Detect which cell encompasses the target text, then output its (x, y) center coordinate. 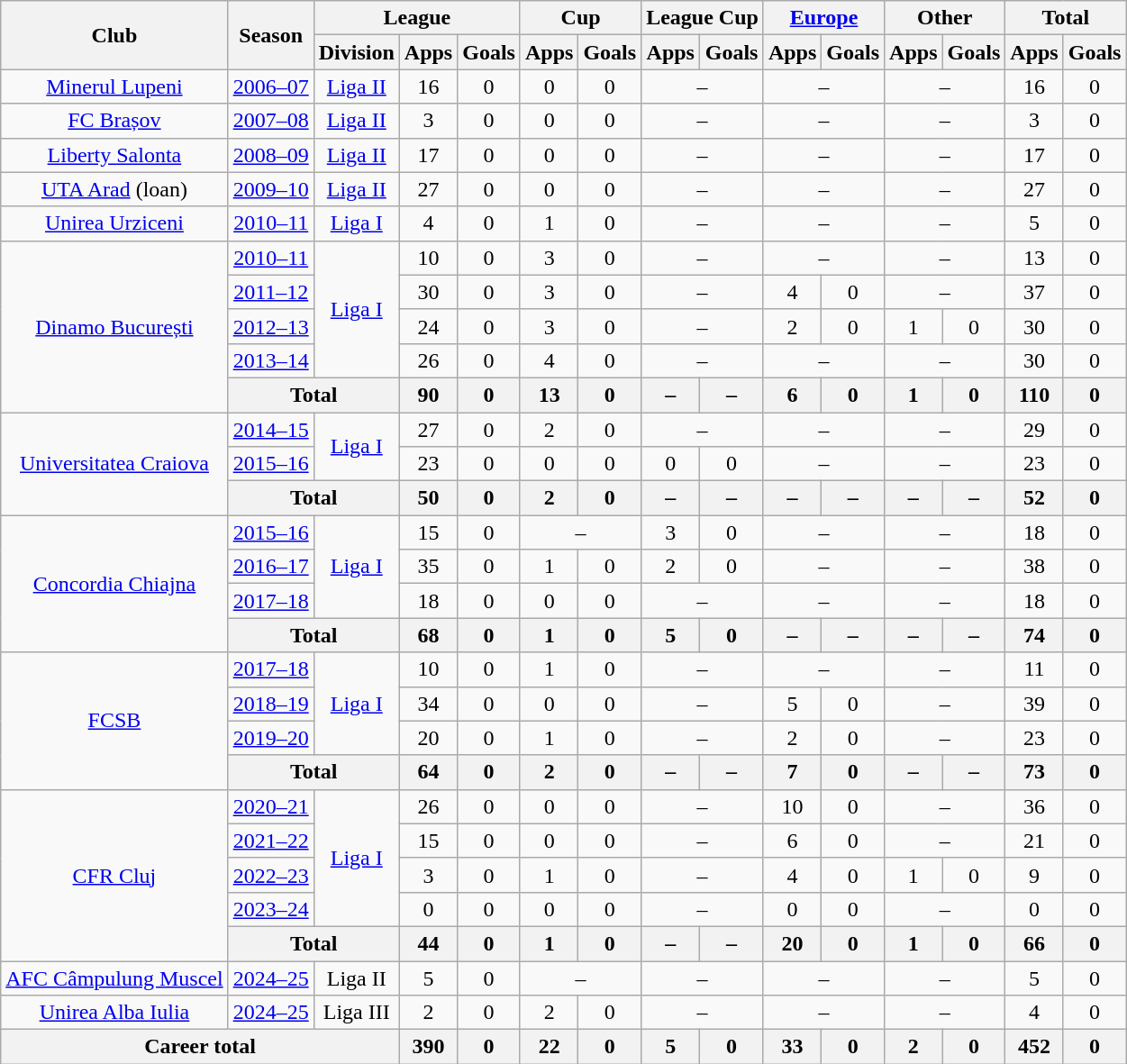
2020–21 (270, 806)
CFR Cluj (114, 875)
Club (114, 35)
2014–15 (270, 430)
FCSB (114, 721)
74 (1034, 635)
22 (549, 1047)
2016–17 (270, 567)
38 (1034, 567)
39 (1034, 704)
2008–09 (270, 155)
League Cup (703, 18)
35 (428, 567)
36 (1034, 806)
33 (792, 1047)
2012–13 (270, 326)
Unirea Urziceni (114, 223)
Europe (823, 18)
390 (428, 1047)
Minerul Lupeni (114, 86)
UTA Arad (loan) (114, 189)
37 (1034, 292)
2021–22 (270, 841)
68 (428, 635)
Liga III (357, 1013)
2013–14 (270, 360)
2006–07 (270, 86)
7 (792, 772)
2019–20 (270, 738)
50 (428, 498)
Season (270, 35)
Unirea Alba Iulia (114, 1013)
Other (945, 18)
Dinamo București (114, 326)
21 (1034, 841)
24 (428, 326)
29 (1034, 430)
2009–10 (270, 189)
2018–19 (270, 704)
Division (357, 52)
452 (1034, 1047)
9 (1034, 875)
League (416, 18)
2011–12 (270, 292)
Cup (580, 18)
34 (428, 704)
Career total (200, 1047)
44 (428, 943)
110 (1034, 395)
2023–24 (270, 909)
2007–08 (270, 121)
73 (1034, 772)
52 (1034, 498)
Liberty Salonta (114, 155)
90 (428, 395)
66 (1034, 943)
Concordia Chiajna (114, 584)
11 (1034, 669)
FC Brașov (114, 121)
64 (428, 772)
2022–23 (270, 875)
Universitatea Craiova (114, 464)
AFC Câmpulung Muscel (114, 978)
